Return the [x, y] coordinate for the center point of the cell that contains the specified text.  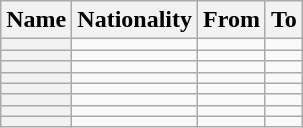
To [284, 20]
Nationality [135, 20]
From [232, 20]
Name [36, 20]
